Provide the (X, Y) coordinate of the cell's center where the given text is located.  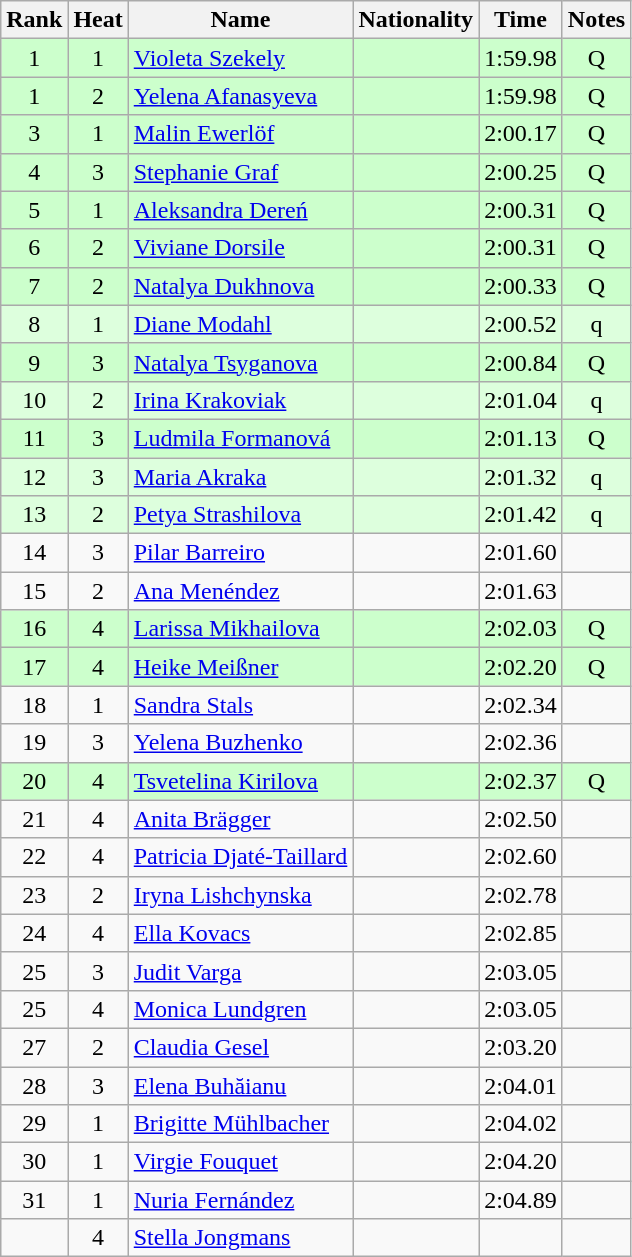
Yelena Afanasyeva (240, 96)
2:02.78 (521, 895)
16 (34, 629)
Diane Modahl (240, 324)
Iryna Lishchynska (240, 895)
2:02.37 (521, 781)
21 (34, 819)
Name (240, 20)
2:01.04 (521, 400)
Heike Meißner (240, 667)
Claudia Gesel (240, 1047)
30 (34, 1162)
2:01.60 (521, 553)
13 (34, 515)
2:04.20 (521, 1162)
15 (34, 591)
2:00.33 (521, 286)
Petya Strashilova (240, 515)
Ella Kovacs (240, 933)
Viviane Dorsile (240, 248)
8 (34, 324)
2:00.52 (521, 324)
2:03.20 (521, 1047)
Yelena Buzhenko (240, 743)
9 (34, 362)
2:00.25 (521, 172)
22 (34, 857)
Irina Krakoviak (240, 400)
Anita Brägger (240, 819)
Stella Jongmans (240, 1238)
Virgie Fouquet (240, 1162)
Judit Varga (240, 971)
2:02.60 (521, 857)
2:00.17 (521, 134)
Stephanie Graf (240, 172)
2:01.42 (521, 515)
Brigitte Mühlbacher (240, 1124)
Natalya Dukhnova (240, 286)
12 (34, 477)
Tsvetelina Kirilova (240, 781)
11 (34, 438)
2:04.02 (521, 1124)
Maria Akraka (240, 477)
2:01.32 (521, 477)
10 (34, 400)
2:04.89 (521, 1200)
2:02.36 (521, 743)
18 (34, 705)
2:00.84 (521, 362)
2:02.85 (521, 933)
Malin Ewerlöf (240, 134)
Rank (34, 20)
6 (34, 248)
27 (34, 1047)
Ludmila Formanová (240, 438)
23 (34, 895)
Larissa Mikhailova (240, 629)
Time (521, 20)
24 (34, 933)
7 (34, 286)
Nationality (416, 20)
Natalya Tsyganova (240, 362)
29 (34, 1124)
2:02.20 (521, 667)
2:01.63 (521, 591)
Violeta Szekely (240, 58)
Aleksandra Dereń (240, 210)
Notes (596, 20)
14 (34, 553)
31 (34, 1200)
20 (34, 781)
Elena Buhăianu (240, 1085)
19 (34, 743)
5 (34, 210)
2:01.13 (521, 438)
Sandra Stals (240, 705)
Ana Menéndez (240, 591)
Nuria Fernández (240, 1200)
2:04.01 (521, 1085)
2:02.50 (521, 819)
2:02.03 (521, 629)
Heat (98, 20)
17 (34, 667)
Pilar Barreiro (240, 553)
Monica Lundgren (240, 1009)
2:02.34 (521, 705)
28 (34, 1085)
Patricia Djaté-Taillard (240, 857)
